Identify which cell holds the provided text, then report its (X, Y) central coordinate. 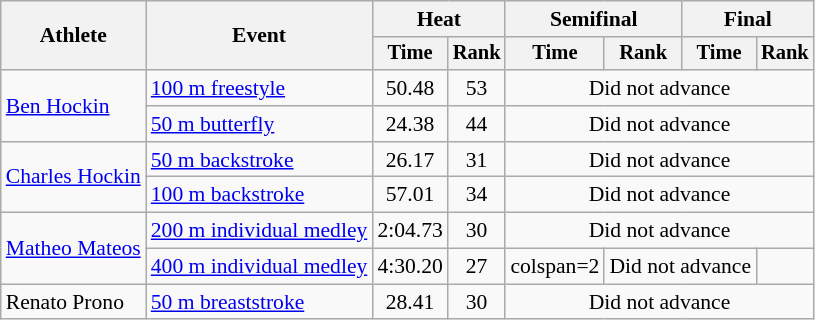
Ben Hockin (74, 106)
400 m individual medley (260, 267)
Renato Prono (74, 302)
colspan=2 (554, 267)
28.41 (410, 302)
26.17 (410, 160)
Matheo Mateos (74, 248)
34 (477, 195)
50 m backstroke (260, 160)
57.01 (410, 195)
Event (260, 36)
50 m breaststroke (260, 302)
31 (477, 160)
200 m individual medley (260, 231)
2:04.73 (410, 231)
100 m backstroke (260, 195)
Charles Hockin (74, 178)
Semifinal (594, 19)
27 (477, 267)
50.48 (410, 88)
24.38 (410, 124)
Final (748, 19)
Athlete (74, 36)
50 m butterfly (260, 124)
53 (477, 88)
Heat (438, 19)
100 m freestyle (260, 88)
4:30.20 (410, 267)
44 (477, 124)
